Provide the (x, y) coordinate of the cell's center where the given text is located.  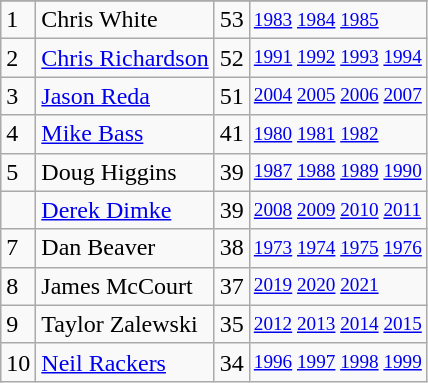
Derek Dimke (125, 210)
1 (18, 20)
2008 2009 2010 2011 (338, 210)
53 (232, 20)
3 (18, 96)
1991 1992 1993 1994 (338, 58)
2004 2005 2006 2007 (338, 96)
10 (18, 362)
1973 1974 1975 1976 (338, 248)
Mike Bass (125, 134)
Doug Higgins (125, 172)
1996 1997 1998 1999 (338, 362)
37 (232, 286)
5 (18, 172)
James McCourt (125, 286)
Chris White (125, 20)
Neil Rackers (125, 362)
Jason Reda (125, 96)
2012 2013 2014 2015 (338, 324)
1987 1988 1989 1990 (338, 172)
9 (18, 324)
Chris Richardson (125, 58)
4 (18, 134)
51 (232, 96)
7 (18, 248)
Taylor Zalewski (125, 324)
2019 2020 2021 (338, 286)
2 (18, 58)
Dan Beaver (125, 248)
35 (232, 324)
52 (232, 58)
34 (232, 362)
41 (232, 134)
8 (18, 286)
38 (232, 248)
1983 1984 1985 (338, 20)
1980 1981 1982 (338, 134)
